Search for the cell housing the specified text and yield its [X, Y] center coordinate. 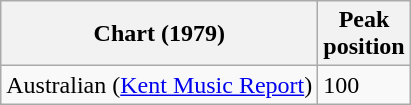
Australian (Kent Music Report) [160, 85]
Chart (1979) [160, 34]
100 [364, 85]
Peakposition [364, 34]
